Detect which cell encompasses the target text, then output its (X, Y) center coordinate. 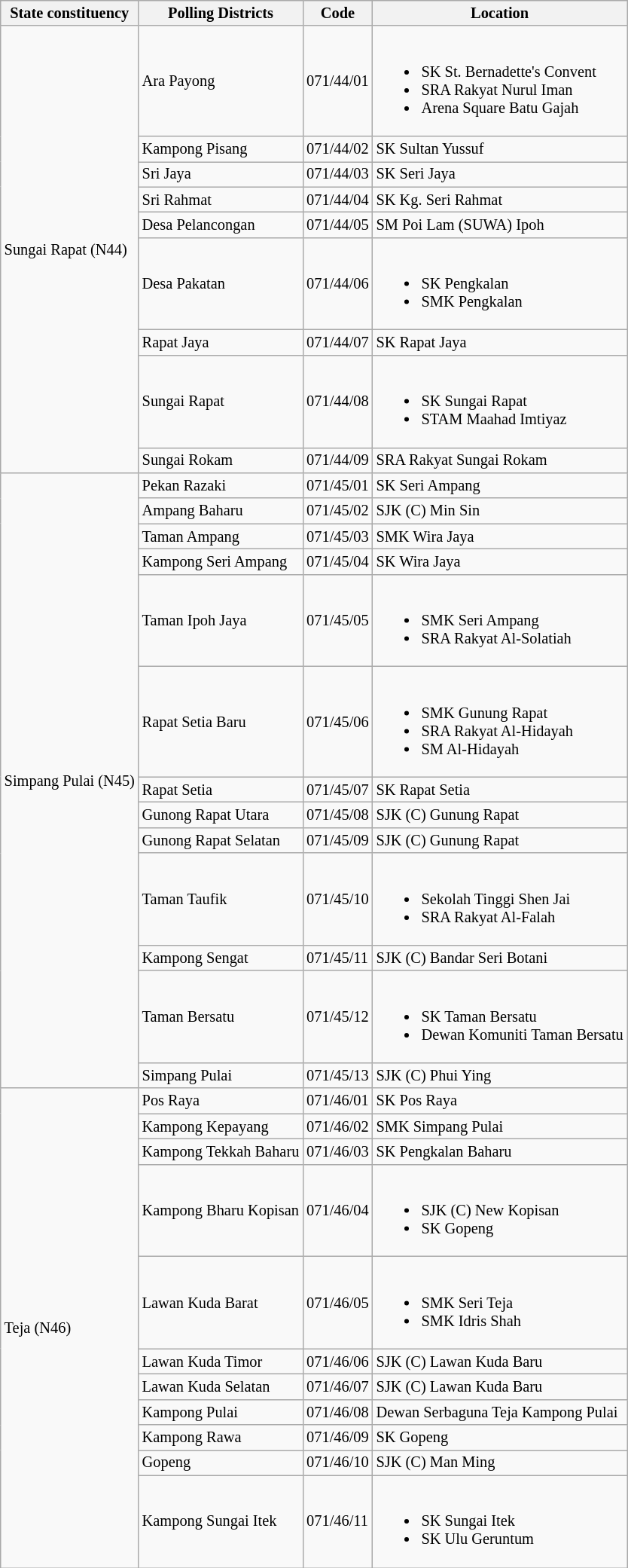
SK PengkalanSMK Pengkalan (500, 283)
Sri Jaya (221, 174)
071/46/11 (337, 1521)
SK Rapat Jaya (500, 343)
071/45/09 (337, 840)
071/44/04 (337, 200)
SK Seri Ampang (500, 485)
SK Gopeng (500, 1438)
Code (337, 13)
SK Wira Jaya (500, 561)
071/46/05 (337, 1302)
State constituency (69, 13)
SMK Wira Jaya (500, 536)
071/44/06 (337, 283)
Kampong Kepayang (221, 1126)
071/46/01 (337, 1101)
SJK (C) Phui Ying (500, 1075)
071/45/03 (337, 536)
SK Sultan Yussuf (500, 148)
Gunong Rapat Selatan (221, 840)
071/45/01 (337, 485)
071/45/11 (337, 958)
SMK Seri AmpangSRA Rakyat Al-Solatiah (500, 620)
SK St. Bernadette's ConventSRA Rakyat Nurul ImanArena Square Batu Gajah (500, 81)
071/45/04 (337, 561)
071/44/07 (337, 343)
071/45/05 (337, 620)
SM Poi Lam (SUWA) Ipoh (500, 225)
SJK (C) Min Sin (500, 511)
071/45/06 (337, 721)
Kampong Bharu Kopisan (221, 1210)
071/46/02 (337, 1126)
071/44/03 (337, 174)
Pekan Razaki (221, 485)
SMK Gunung RapatSRA Rakyat Al-HidayahSM Al-Hidayah (500, 721)
Taman Bersatu (221, 1016)
SJK (C) Man Ming (500, 1463)
Sungai Rapat (221, 401)
Kampong Pulai (221, 1412)
071/44/08 (337, 401)
SJK (C) Bandar Seri Botani (500, 958)
SMK Seri TejaSMK Idris Shah (500, 1302)
Kampong Rawa (221, 1438)
Taman Ampang (221, 536)
071/45/07 (337, 790)
071/46/10 (337, 1463)
Kampong Sengat (221, 958)
071/45/10 (337, 899)
SK Pengkalan Baharu (500, 1151)
Dewan Serbaguna Teja Kampong Pulai (500, 1412)
Teja (N46) (69, 1328)
071/46/04 (337, 1210)
071/46/03 (337, 1151)
071/45/12 (337, 1016)
071/46/06 (337, 1362)
SJK (C) New KopisanSK Gopeng (500, 1210)
Sungai Rokam (221, 460)
SK Taman BersatuDewan Komuniti Taman Bersatu (500, 1016)
SK Pos Raya (500, 1101)
Gunong Rapat Utara (221, 815)
071/46/07 (337, 1386)
Desa Pakatan (221, 283)
Sekolah Tinggi Shen JaiSRA Rakyat Al-Falah (500, 899)
071/45/13 (337, 1075)
071/45/02 (337, 511)
Ara Payong (221, 81)
071/44/09 (337, 460)
071/44/01 (337, 81)
Rapat Jaya (221, 343)
Lawan Kuda Selatan (221, 1386)
Kampong Seri Ampang (221, 561)
Kampong Tekkah Baharu (221, 1151)
071/44/02 (337, 148)
SK Seri Jaya (500, 174)
Taman Ipoh Jaya (221, 620)
071/45/08 (337, 815)
Kampong Pisang (221, 148)
Lawan Kuda Barat (221, 1302)
Sri Rahmat (221, 200)
071/46/08 (337, 1412)
071/44/05 (337, 225)
Simpang Pulai (221, 1075)
Lawan Kuda Timor (221, 1362)
Simpang Pulai (N45) (69, 781)
Kampong Sungai Itek (221, 1521)
Gopeng (221, 1463)
SK Rapat Setia (500, 790)
Polling Districts (221, 13)
Rapat Setia (221, 790)
Taman Taufik (221, 899)
SRA Rakyat Sungai Rokam (500, 460)
Sungai Rapat (N44) (69, 249)
SMK Simpang Pulai (500, 1126)
Location (500, 13)
Ampang Baharu (221, 511)
Rapat Setia Baru (221, 721)
071/46/09 (337, 1438)
SK Sungai ItekSK Ulu Geruntum (500, 1521)
SK Kg. Seri Rahmat (500, 200)
Desa Pelancongan (221, 225)
Pos Raya (221, 1101)
SK Sungai RapatSTAM Maahad Imtiyaz (500, 401)
